Identify which cell holds the provided text, then report its [x, y] central coordinate. 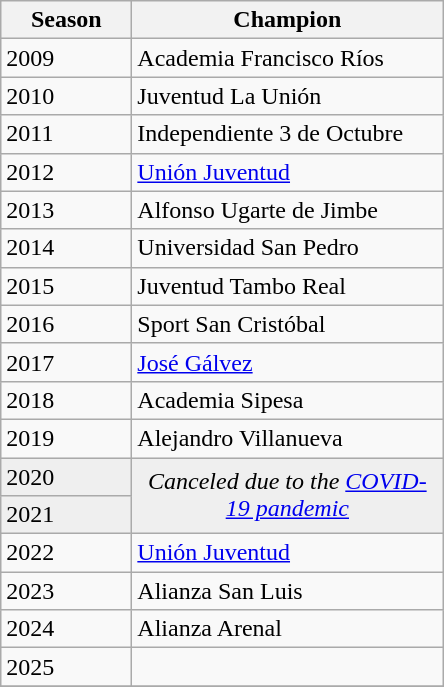
Season [66, 20]
José Gálvez [288, 362]
Independiente 3 de Octubre [288, 134]
2011 [66, 134]
2014 [66, 248]
2012 [66, 172]
2019 [66, 438]
Academia Sipesa [288, 400]
Alejandro Villanueva [288, 438]
Juventud Tambo Real [288, 286]
2018 [66, 400]
2010 [66, 96]
Sport San Cristóbal [288, 324]
Champion [288, 20]
2025 [66, 667]
2020 [66, 477]
2015 [66, 286]
Canceled due to the COVID-19 pandemic [288, 496]
Academia Francisco Ríos [288, 58]
Alianza San Luis [288, 591]
2021 [66, 515]
Universidad San Pedro [288, 248]
2024 [66, 629]
2017 [66, 362]
Alfonso Ugarte de Jimbe [288, 210]
2016 [66, 324]
2023 [66, 591]
2022 [66, 553]
Juventud La Unión [288, 96]
Alianza Arenal [288, 629]
2009 [66, 58]
2013 [66, 210]
